Search for the cell housing the specified text and yield its (X, Y) center coordinate. 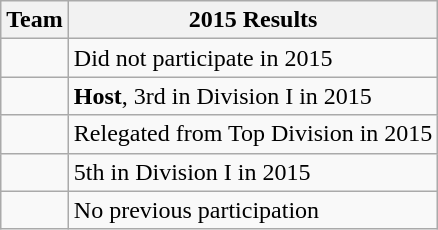
Host, 3rd in Division I in 2015 (253, 96)
Team (35, 20)
5th in Division I in 2015 (253, 172)
Did not participate in 2015 (253, 58)
2015 Results (253, 20)
Relegated from Top Division in 2015 (253, 134)
No previous participation (253, 210)
